Identify which cell holds the provided text, then report its [x, y] central coordinate. 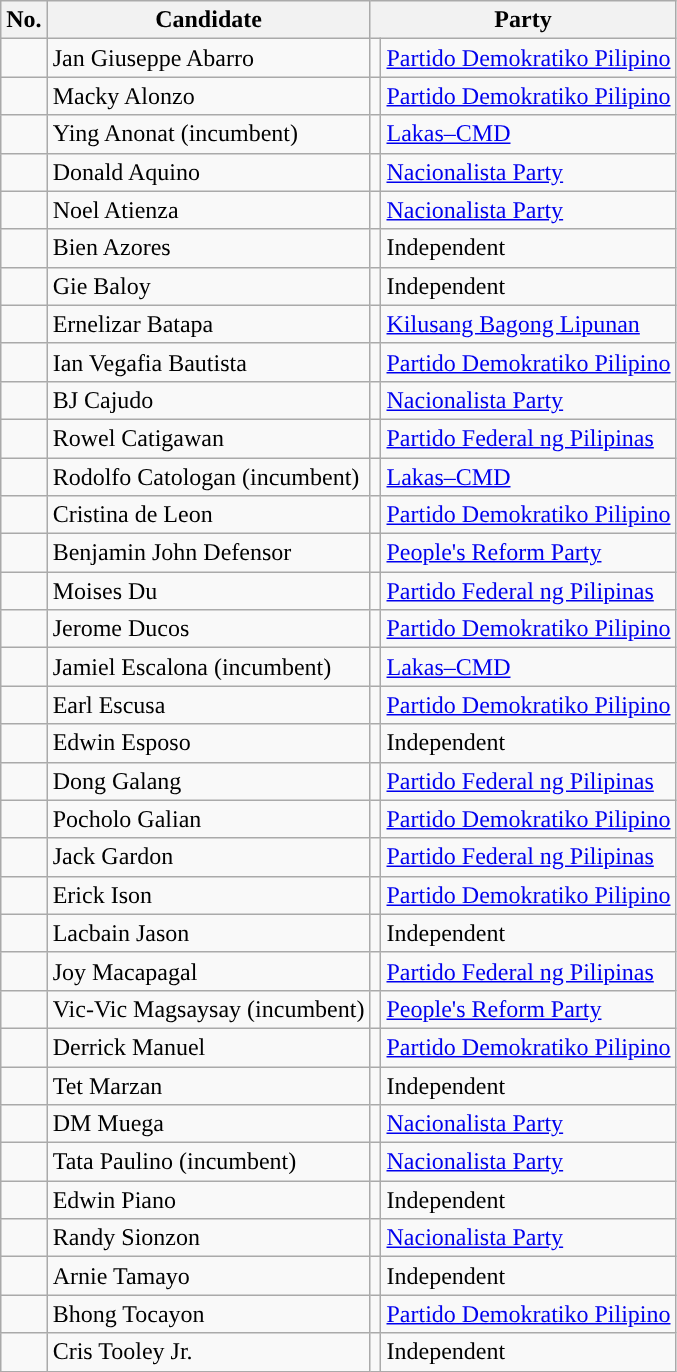
Gie Baloy [208, 286]
Erick Ison [208, 895]
Lacbain Jason [208, 933]
Party [523, 20]
Macky Alonzo [208, 96]
Cristina de Leon [208, 515]
BJ Cajudo [208, 400]
Arnie Tamayo [208, 1276]
Bhong Tocayon [208, 1314]
Kilusang Bagong Lipunan [528, 324]
Benjamin John Defensor [208, 553]
Ernelizar Batapa [208, 324]
Noel Atienza [208, 210]
Donald Aquino [208, 172]
Moises Du [208, 591]
Vic-Vic Magsaysay (incumbent) [208, 1009]
Edwin Esposo [208, 743]
Joy Macapagal [208, 971]
Rodolfo Catologan (incumbent) [208, 477]
Edwin Piano [208, 1200]
Earl Escusa [208, 705]
Candidate [208, 20]
Jack Gardon [208, 857]
Ian Vegafia Bautista [208, 362]
No. [24, 20]
Derrick Manuel [208, 1047]
DM Muega [208, 1124]
Ying Anonat (incumbent) [208, 134]
Tet Marzan [208, 1085]
Tata Paulino (incumbent) [208, 1162]
Dong Galang [208, 781]
Randy Sionzon [208, 1238]
Pocholo Galian [208, 819]
Rowel Catigawan [208, 438]
Cris Tooley Jr. [208, 1352]
Jamiel Escalona (incumbent) [208, 667]
Bien Azores [208, 248]
Jerome Ducos [208, 629]
Jan Giuseppe Abarro [208, 58]
